Find where the given text appears and provide that cell's center as [x, y] coordinate. 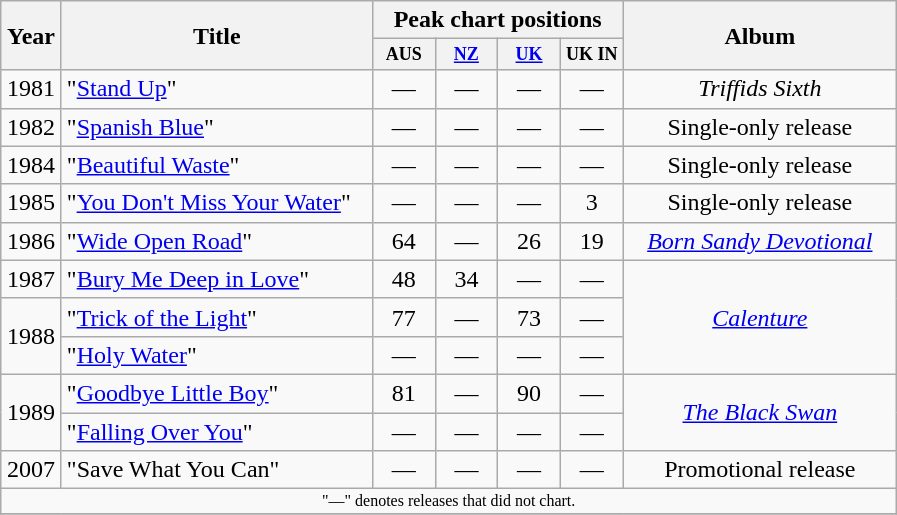
19 [592, 241]
The Black Swan [760, 412]
77 [404, 317]
"Bury Me Deep in Love" [216, 279]
90 [530, 393]
Year [32, 36]
64 [404, 241]
"Spanish Blue" [216, 127]
Peak chart positions [498, 20]
1988 [32, 336]
3 [592, 203]
"Trick of the Light" [216, 317]
34 [466, 279]
1981 [32, 89]
48 [404, 279]
"Stand Up" [216, 89]
"Goodbye Little Boy" [216, 393]
Promotional release [760, 470]
26 [530, 241]
"You Don't Miss Your Water" [216, 203]
Album [760, 36]
81 [404, 393]
Born Sandy Devotional [760, 241]
Calenture [760, 317]
Triffids Sixth [760, 89]
1985 [32, 203]
1987 [32, 279]
"—" denotes releases that did not chart. [449, 501]
"Save What You Can" [216, 470]
2007 [32, 470]
"Falling Over You" [216, 432]
"Holy Water" [216, 355]
UK IN [592, 54]
1982 [32, 127]
"Wide Open Road" [216, 241]
1984 [32, 165]
NZ [466, 54]
1986 [32, 241]
AUS [404, 54]
Title [216, 36]
73 [530, 317]
1989 [32, 412]
"Beautiful Waste" [216, 165]
UK [530, 54]
